Extract the [x, y] coordinate from the center of the cell holding the provided text.  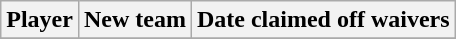
Player [40, 20]
New team [134, 20]
Date claimed off waivers [323, 20]
